Output the [X, Y] coordinate of the center of the cell containing the given text.  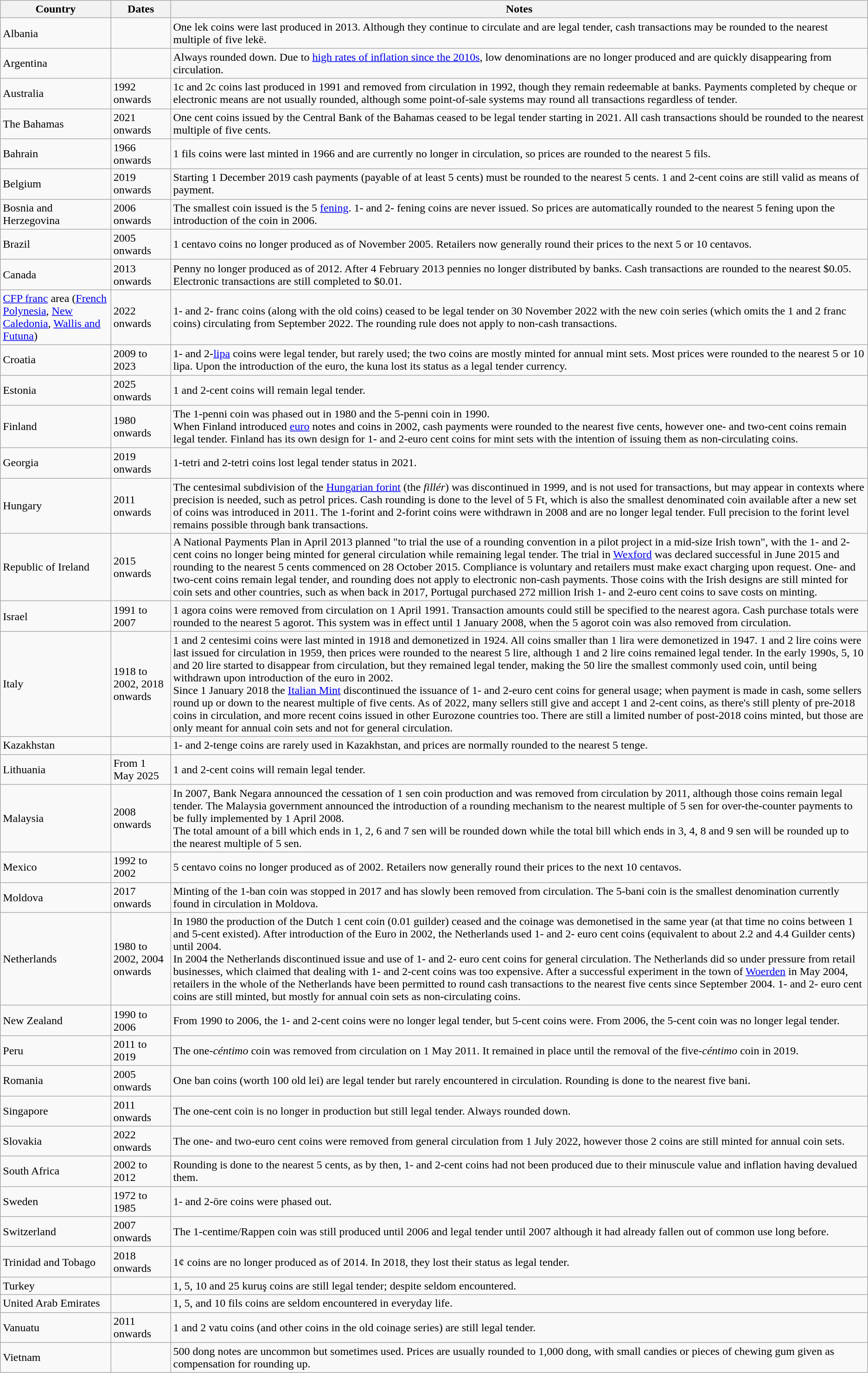
1966 onwards [141, 154]
Country [56, 9]
The one- and two-euro cent coins were removed from general circulation from 1 July 2022, however those 2 coins are still minted for annual coin sets. [519, 1141]
Hungary [56, 506]
Finland [56, 427]
2021 onwards [141, 123]
Bahrain [56, 154]
1- and 2-tenge coins are rarely used in Kazakhstan, and prices are normally rounded to the nearest 5 tenge. [519, 745]
1972 to 1985 [141, 1201]
2013 onwards [141, 275]
New Zealand [56, 1020]
Vanuatu [56, 1328]
The Bahamas [56, 123]
Singapore [56, 1110]
1980 to 2002, 2004 onwards [141, 959]
2011 to 2019 [141, 1050]
2002 to 2012 [141, 1172]
1992 onwards [141, 94]
2018 onwards [141, 1262]
The 1-centime/Rappen coin was still produced until 2006 and legal tender until 2007 although it had already fallen out of common use long before. [519, 1232]
1¢ coins are no longer produced as of 2014. In 2018, they lost their status as legal tender. [519, 1262]
Mexico [56, 867]
Georgia [56, 463]
United Arab Emirates [56, 1303]
1-tetri and 2-tetri coins lost legal tender status in 2021. [519, 463]
1991 to 2007 [141, 616]
Estonia [56, 390]
Kazakhstan [56, 745]
Republic of Ireland [56, 567]
Malaysia [56, 818]
Dates [141, 9]
2025 onwards [141, 390]
5 centavo coins no longer produced as of 2002. Retailers now generally round their prices to the next 10 centavos. [519, 867]
Bosnia and Herzegovina [56, 214]
Lithuania [56, 769]
South Africa [56, 1172]
Peru [56, 1050]
The one-cent coin is no longer in production but still legal tender. Always rounded down. [519, 1110]
Albania [56, 33]
2017 onwards [141, 897]
2015 onwards [141, 567]
Netherlands [56, 959]
From 1990 to 2006, the 1- and 2-cent coins were no longer legal tender, but 5-cent coins were. From 2006, the 5-cent coin was no longer legal tender. [519, 1020]
CFP franc area (French Polynesia, New Caledonia, Wallis and Futuna) [56, 317]
Italy [56, 684]
1990 to 2006 [141, 1020]
Israel [56, 616]
1992 to 2002 [141, 867]
1, 5, and 10 fils coins are seldom encountered in everyday life. [519, 1303]
Turkey [56, 1286]
2008 onwards [141, 818]
Notes [519, 9]
Belgium [56, 184]
Argentina [56, 63]
1 fils coins were last minted in 1966 and are currently no longer in circulation, so prices are rounded to the nearest 5 fils. [519, 154]
Slovakia [56, 1141]
1 centavo coins no longer produced as of November 2005. Retailers now generally round their prices to the next 5 or 10 centavos. [519, 244]
1 and 2 vatu coins (and other coins in the old coinage series) are still legal tender. [519, 1328]
Brazil [56, 244]
From 1 May 2025 [141, 769]
1, 5, 10 and 25 kuruş coins are still legal tender; despite seldom encountered. [519, 1286]
One ban coins (worth 100 old lei) are legal tender but rarely encountered in circulation. Rounding is done to the nearest five bani. [519, 1081]
Switzerland [56, 1232]
1980 onwards [141, 427]
2006 onwards [141, 214]
Romania [56, 1081]
Croatia [56, 360]
Sweden [56, 1201]
2009 to 2023 [141, 360]
1918 to 2002, 2018 onwards [141, 684]
2007 onwards [141, 1232]
Vietnam [56, 1357]
Moldova [56, 897]
The one-céntimo coin was removed from circulation on 1 May 2011. It remained in place until the removal of the five-céntimo coin in 2019. [519, 1050]
Canada [56, 275]
Trinidad and Tobago [56, 1262]
Australia [56, 94]
1- and 2-öre coins were phased out. [519, 1201]
